Search for the cell housing the specified text and yield its [X, Y] center coordinate. 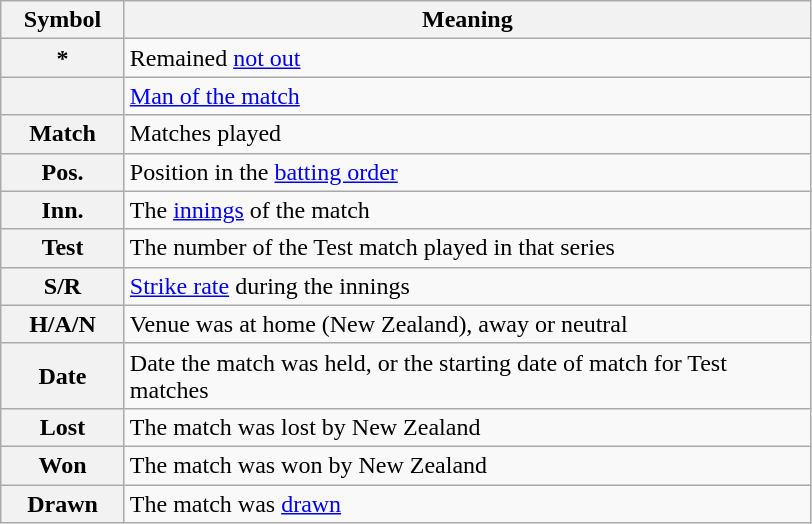
Matches played [467, 134]
Venue was at home (New Zealand), away or neutral [467, 324]
Lost [63, 427]
Match [63, 134]
H/A/N [63, 324]
Test [63, 248]
Strike rate during the innings [467, 286]
Symbol [63, 20]
Date the match was held, or the starting date of match for Test matches [467, 376]
The match was drawn [467, 503]
Date [63, 376]
Man of the match [467, 96]
Meaning [467, 20]
* [63, 58]
Remained not out [467, 58]
Won [63, 465]
The number of the Test match played in that series [467, 248]
Position in the batting order [467, 172]
Pos. [63, 172]
S/R [63, 286]
The innings of the match [467, 210]
The match was lost by New Zealand [467, 427]
Inn. [63, 210]
Drawn [63, 503]
The match was won by New Zealand [467, 465]
